Find where the given text appears and provide that cell's center as (X, Y) coordinate. 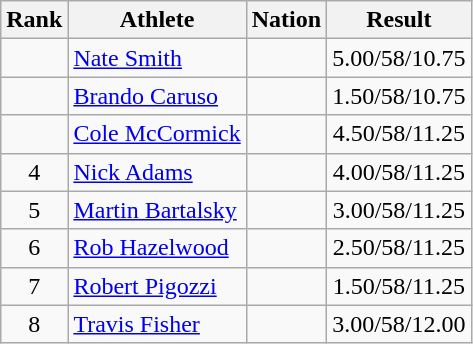
Rank (34, 20)
4.00/58/11.25 (399, 172)
4 (34, 172)
Nick Adams (157, 172)
Cole McCormick (157, 134)
1.50/58/10.75 (399, 96)
Robert Pigozzi (157, 286)
Result (399, 20)
7 (34, 286)
6 (34, 248)
Nation (286, 20)
Rob Hazelwood (157, 248)
Brando Caruso (157, 96)
1.50/58/11.25 (399, 286)
5.00/58/10.75 (399, 58)
4.50/58/11.25 (399, 134)
3.00/58/12.00 (399, 324)
8 (34, 324)
Travis Fisher (157, 324)
Nate Smith (157, 58)
2.50/58/11.25 (399, 248)
Martin Bartalsky (157, 210)
Athlete (157, 20)
5 (34, 210)
3.00/58/11.25 (399, 210)
